Locate the cell with the specified text and output its (X, Y) center coordinate. 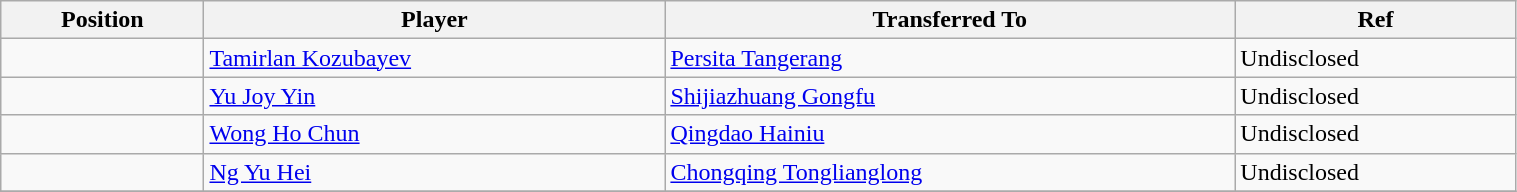
Transferred To (950, 20)
Yu Joy Yin (434, 96)
Ref (1376, 20)
Ng Yu Hei (434, 172)
Persita Tangerang (950, 58)
Tamirlan Kozubayev (434, 58)
Qingdao Hainiu (950, 134)
Wong Ho Chun (434, 134)
Player (434, 20)
Position (102, 20)
Shijiazhuang Gongfu (950, 96)
Chongqing Tonglianglong (950, 172)
